Find where the given text appears and provide that cell's center as [X, Y] coordinate. 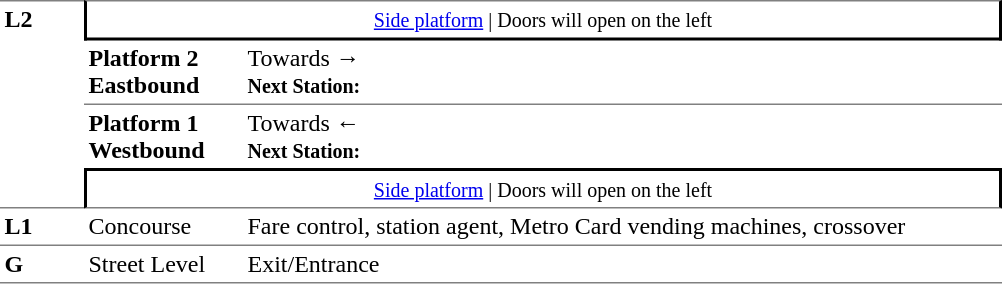
G [42, 264]
L1 [42, 226]
Fare control, station agent, Metro Card vending machines, crossover [622, 226]
Platform 2Eastbound [164, 72]
Street Level [164, 264]
Towards ← Next Station: [622, 136]
Platform 1Westbound [164, 136]
Towards → Next Station: [622, 72]
L2 [42, 104]
Concourse [164, 226]
Exit/Entrance [622, 264]
